Pinpoint the cell where the given text exists, returning its [X, Y] midpoint coordinate. 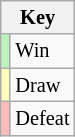
Draw [42, 85]
Defeat [42, 118]
Key [38, 17]
Win [42, 51]
